Find where the given text appears and provide that cell's center as [X, Y] coordinate. 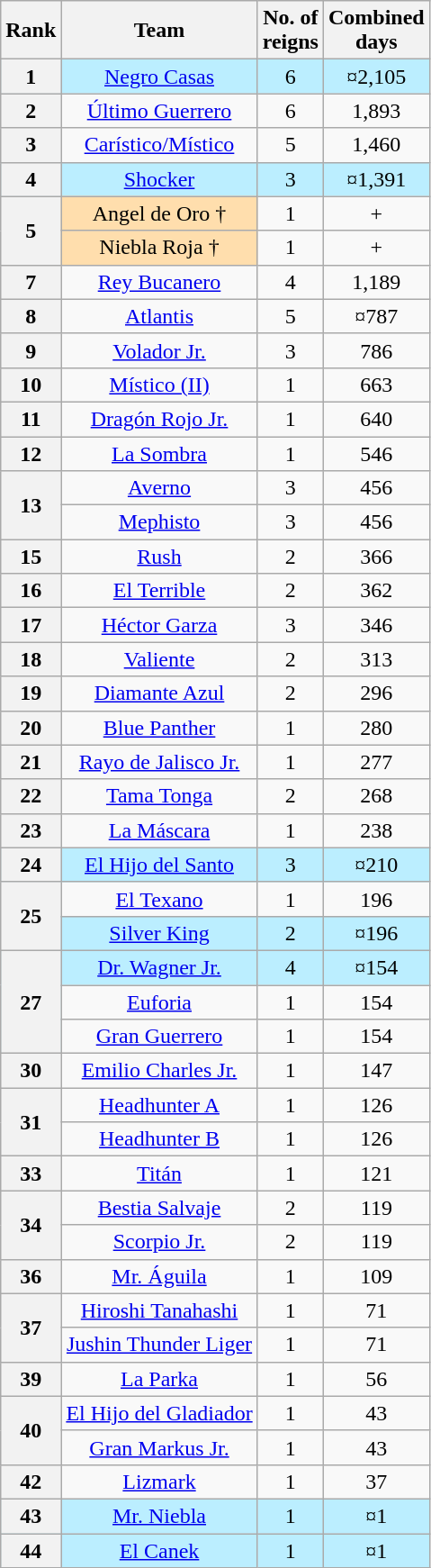
15 [31, 557]
25 [31, 916]
Headhunter A [159, 1105]
109 [376, 1276]
24 [31, 865]
Tama Tonga [159, 796]
Niebla Roja † [159, 248]
33 [31, 1174]
121 [376, 1174]
56 [376, 1379]
346 [376, 625]
663 [376, 385]
Héctor Garza [159, 625]
30 [31, 1071]
296 [376, 693]
¤196 [376, 933]
18 [31, 659]
36 [31, 1276]
Euforia [159, 1002]
313 [376, 659]
La Sombra [159, 453]
El Texano [159, 899]
640 [376, 419]
Mephisto [159, 522]
¤2,105 [376, 77]
39 [31, 1379]
19 [31, 693]
34 [31, 1225]
1,893 [376, 111]
21 [31, 762]
Diamante Azul [159, 693]
¤787 [376, 316]
11 [31, 419]
¤210 [376, 865]
Bestia Salvaje [159, 1208]
Gran Markus Jr. [159, 1447]
17 [31, 625]
238 [376, 830]
280 [376, 728]
786 [376, 350]
Rush [159, 557]
Negro Casas [159, 77]
La Máscara [159, 830]
Volador Jr. [159, 350]
16 [31, 591]
Último Guerrero [159, 111]
Team [159, 31]
268 [376, 796]
No. ofreigns [290, 31]
Hiroshi Tanahashi [159, 1310]
20 [31, 728]
40 [31, 1430]
546 [376, 453]
Angel de Oro † [159, 213]
12 [31, 453]
147 [376, 1071]
277 [376, 762]
Scorpio Jr. [159, 1242]
7 [31, 282]
La Parka [159, 1379]
El Hijo del Gladiador [159, 1413]
22 [31, 796]
Dr. Wagner Jr. [159, 967]
Rayo de Jalisco Jr. [159, 762]
Rey Bucanero [159, 282]
Valiente [159, 659]
¤1,391 [376, 179]
Averno [159, 488]
Carístico/Místico [159, 145]
27 [31, 1002]
Combineddays [376, 31]
Jushin Thunder Liger [159, 1345]
Mr. Águila [159, 1276]
Lizmark [159, 1482]
42 [31, 1482]
¤154 [376, 967]
Emilio Charles Jr. [159, 1071]
El Canek [159, 1550]
1,189 [376, 282]
Rank [31, 31]
Místico (II) [159, 385]
9 [31, 350]
196 [376, 899]
13 [31, 505]
10 [31, 385]
Silver King [159, 933]
El Hijo del Santo [159, 865]
366 [376, 557]
23 [31, 830]
Gran Guerrero [159, 1037]
31 [31, 1122]
Blue Panther [159, 728]
El Terrible [159, 591]
8 [31, 316]
Atlantis [159, 316]
Mr. Niebla [159, 1516]
44 [31, 1550]
Titán [159, 1174]
Shocker [159, 179]
362 [376, 591]
Dragón Rojo Jr. [159, 419]
1,460 [376, 145]
Headhunter B [159, 1139]
